Return [X, Y] of the center of cell containing provided text 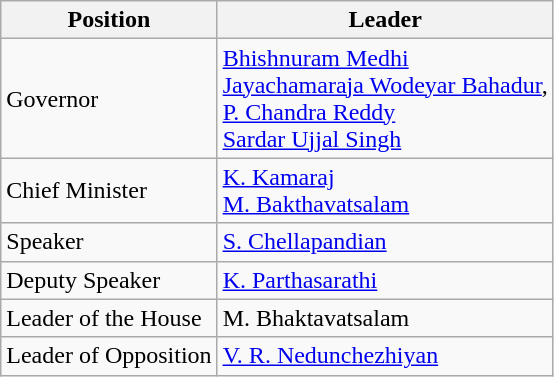
Chief Minister [109, 190]
Leader of Opposition [109, 356]
Deputy Speaker [109, 280]
Leader of the House [109, 318]
Speaker [109, 242]
Governor [109, 98]
V. R. Nedunchezhiyan [385, 356]
Leader [385, 20]
S. Chellapandian [385, 242]
Bhishnuram Medhi Jayachamaraja Wodeyar Bahadur,P. Chandra Reddy Sardar Ujjal Singh [385, 98]
Position [109, 20]
K. Parthasarathi [385, 280]
K. Kamaraj M. Bakthavatsalam [385, 190]
M. Bhaktavatsalam [385, 318]
